Output the [X, Y] coordinate of the center of the cell containing the given text.  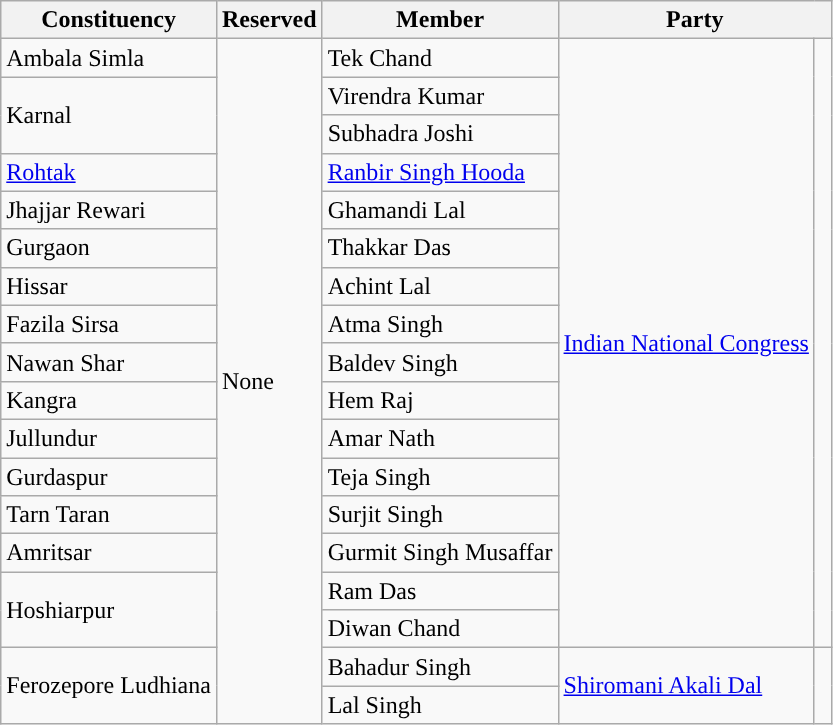
Member [440, 20]
None [269, 382]
Reserved [269, 20]
Achint Lal [440, 286]
Nawan Shar [109, 362]
Rohtak [109, 172]
Fazila Sirsa [109, 324]
Subhadra Joshi [440, 134]
Bahadur Singh [440, 667]
Kangra [109, 400]
Jullundur [109, 438]
Gurdaspur [109, 477]
Ghamandi Lal [440, 210]
Atma Singh [440, 324]
Thakkar Das [440, 248]
Indian National Congress [686, 344]
Tek Chand [440, 58]
Lal Singh [440, 705]
Gurgaon [109, 248]
Jhajjar Rewari [109, 210]
Karnal [109, 115]
Tarn Taran [109, 515]
Gurmit Singh Musaffar [440, 553]
Amritsar [109, 553]
Party [694, 20]
Ambala Simla [109, 58]
Diwan Chand [440, 629]
Surjit Singh [440, 515]
Constituency [109, 20]
Shiromani Akali Dal [686, 686]
Hissar [109, 286]
Virendra Kumar [440, 96]
Hem Raj [440, 400]
Baldev Singh [440, 362]
Teja Singh [440, 477]
Hoshiarpur [109, 610]
Ferozepore Ludhiana [109, 686]
Ranbir Singh Hooda [440, 172]
Amar Nath [440, 438]
Ram Das [440, 591]
